Identify which cell holds the provided text, then report its (X, Y) central coordinate. 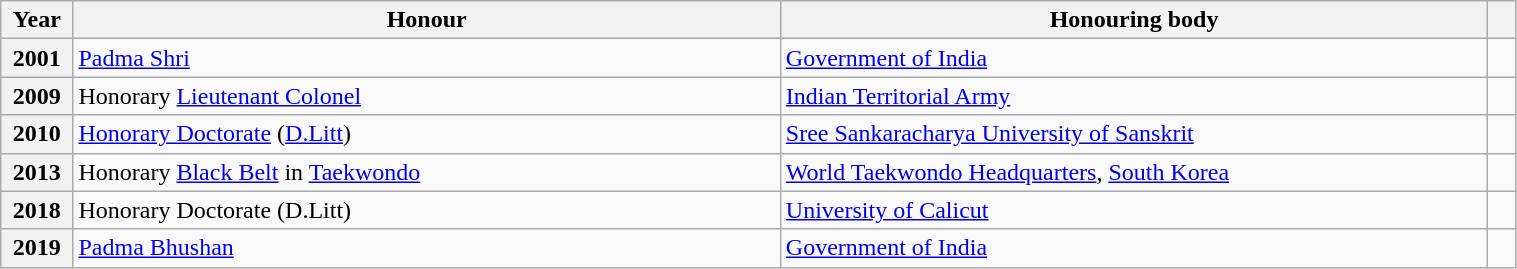
2018 (37, 210)
Padma Shri (426, 58)
2001 (37, 58)
2013 (37, 172)
World Taekwondo Headquarters, South Korea (1134, 172)
Year (37, 20)
Padma Bhushan (426, 248)
2009 (37, 96)
Honour (426, 20)
2019 (37, 248)
Sree Sankaracharya University of Sanskrit (1134, 134)
University of Calicut (1134, 210)
Honorary Black Belt in Taekwondo (426, 172)
Honouring body (1134, 20)
Indian Territorial Army (1134, 96)
2010 (37, 134)
Honorary Lieutenant Colonel (426, 96)
